Identify which cell holds the provided text, then report its [X, Y] central coordinate. 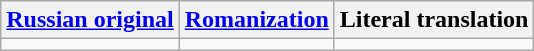
Russian original [90, 20]
Romanization [256, 20]
Literal translation [434, 20]
